Output the [X, Y] coordinate of the center of the cell containing the given text.  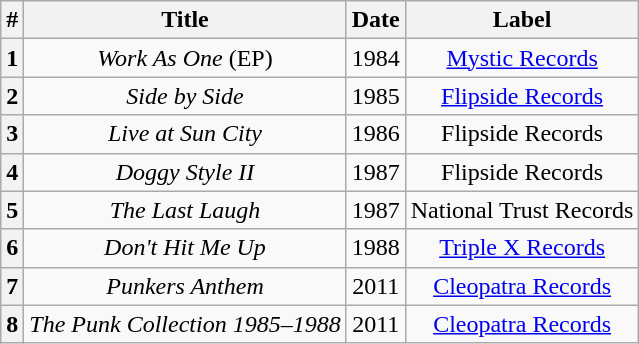
4 [12, 172]
Doggy Style II [185, 172]
The Punk Collection 1985–1988 [185, 324]
Work As One (EP) [185, 58]
Live at Sun City [185, 134]
1986 [376, 134]
Triple X Records [522, 248]
Side by Side [185, 96]
National Trust Records [522, 210]
Label [522, 20]
6 [12, 248]
Don't Hit Me Up [185, 248]
1984 [376, 58]
1 [12, 58]
7 [12, 286]
3 [12, 134]
# [12, 20]
1985 [376, 96]
Punkers Anthem [185, 286]
5 [12, 210]
Date [376, 20]
1988 [376, 248]
The Last Laugh [185, 210]
2 [12, 96]
Title [185, 20]
8 [12, 324]
Mystic Records [522, 58]
